Pinpoint the cell where the given text exists, returning its (x, y) midpoint coordinate. 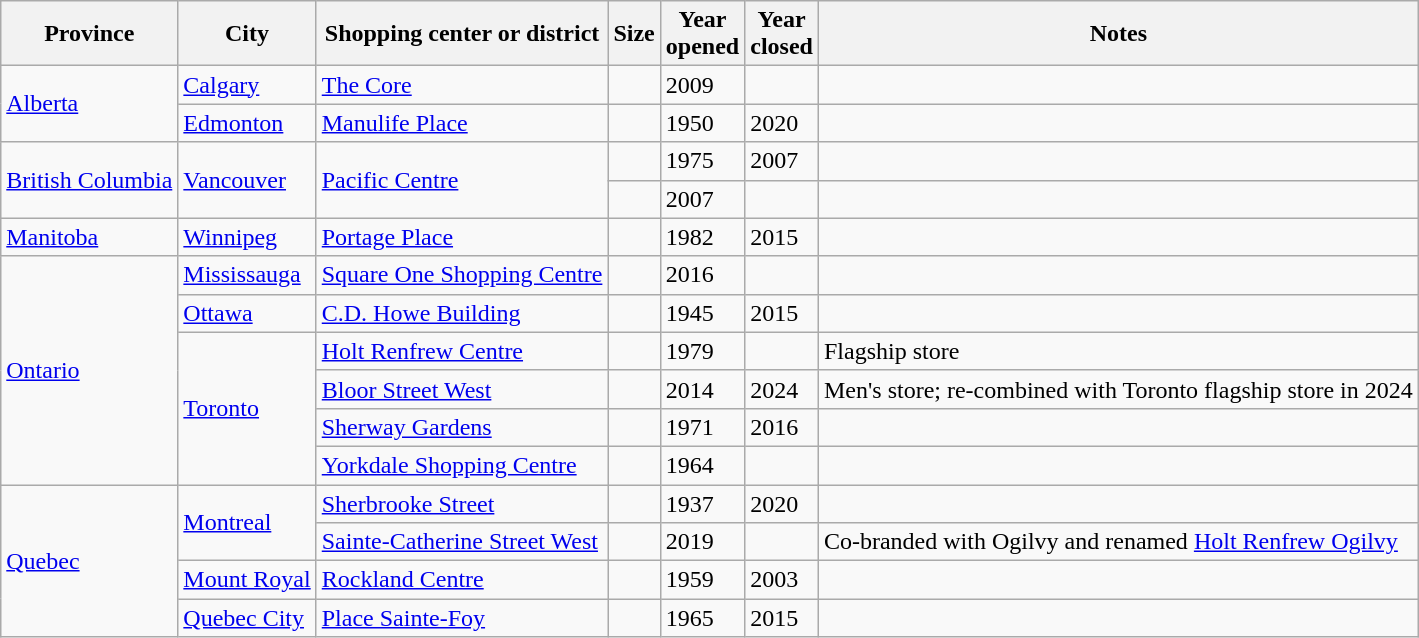
Quebec City (247, 618)
Edmonton (247, 123)
Vancouver (247, 180)
Mississauga (247, 275)
1959 (702, 580)
Quebec (90, 560)
2009 (702, 85)
Sherbrooke Street (462, 503)
Winnipeg (247, 237)
Place Sainte-Foy (462, 618)
1965 (702, 618)
Province (90, 34)
Montreal (247, 522)
Size (634, 34)
C.D. Howe Building (462, 313)
Men's store; re-combined with Toronto flagship store in 2024 (1118, 389)
1950 (702, 123)
Ontario (90, 370)
1975 (702, 161)
Manitoba (90, 237)
Toronto (247, 408)
Yearopened (702, 34)
Flagship store (1118, 351)
1979 (702, 351)
2024 (782, 389)
Manulife Place (462, 123)
Rockland Centre (462, 580)
Holt Renfrew Centre (462, 351)
1937 (702, 503)
Yorkdale Shopping Centre (462, 465)
1982 (702, 237)
Bloor Street West (462, 389)
Ottawa (247, 313)
Pacific Centre (462, 180)
1945 (702, 313)
Yearclosed (782, 34)
Shopping center or district (462, 34)
British Columbia (90, 180)
Mount Royal (247, 580)
City (247, 34)
Co-branded with Ogilvy and renamed Holt Renfrew Ogilvy (1118, 542)
The Core (462, 85)
Notes (1118, 34)
Sainte-Catherine Street West (462, 542)
Square One Shopping Centre (462, 275)
Portage Place (462, 237)
2019 (702, 542)
Sherway Gardens (462, 427)
2014 (702, 389)
2003 (782, 580)
Alberta (90, 104)
1964 (702, 465)
1971 (702, 427)
Calgary (247, 85)
